Locate the cell with the specified text and output its [x, y] center coordinate. 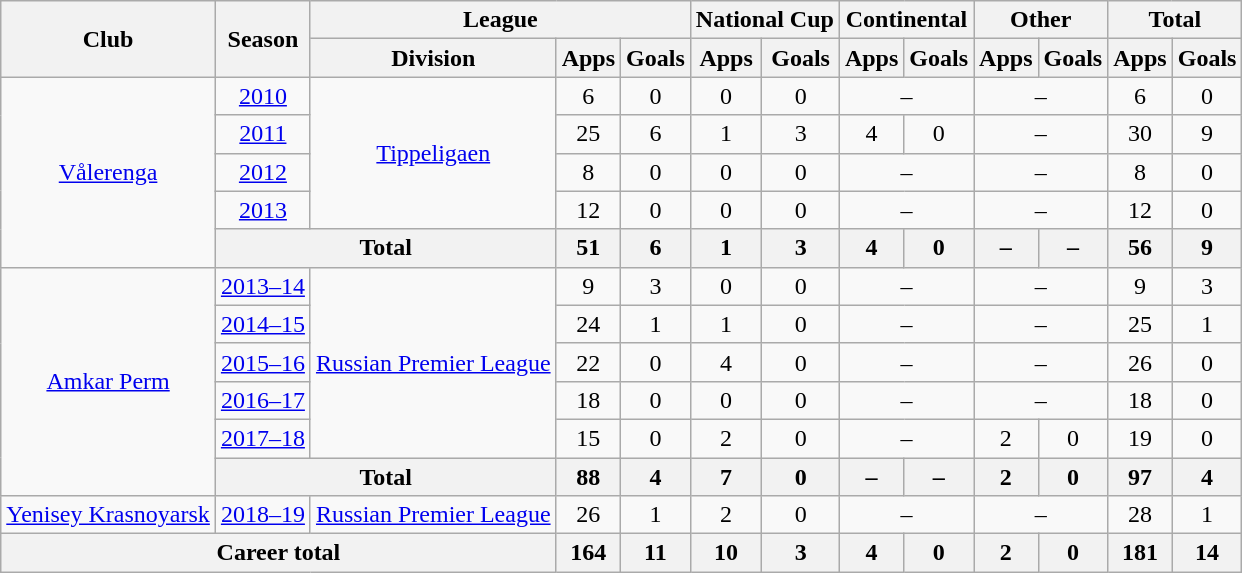
7 [726, 477]
2014–15 [262, 324]
2016–17 [262, 400]
Club [108, 39]
28 [1140, 515]
Career total [278, 553]
2013 [262, 210]
2018–19 [262, 515]
14 [1207, 553]
League [500, 20]
15 [588, 438]
2015–16 [262, 362]
Yenisey Krasnoyarsk [108, 515]
Continental [906, 20]
Season [262, 39]
Amkar Perm [108, 381]
51 [588, 248]
Other [1041, 20]
30 [1140, 134]
181 [1140, 553]
10 [726, 553]
56 [1140, 248]
97 [1140, 477]
2011 [262, 134]
19 [1140, 438]
2013–14 [262, 286]
2010 [262, 96]
Division [433, 58]
24 [588, 324]
88 [588, 477]
11 [656, 553]
2017–18 [262, 438]
164 [588, 553]
National Cup [764, 20]
2012 [262, 172]
Tippeligaen [433, 153]
22 [588, 362]
Vålerenga [108, 172]
